Detect which cell encompasses the target text, then output its [x, y] center coordinate. 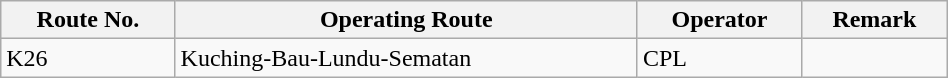
Remark [875, 20]
Kuching-Bau-Lundu-Sematan [406, 58]
Route No. [88, 20]
CPL [719, 58]
Operating Route [406, 20]
K26 [88, 58]
Operator [719, 20]
